Pinpoint the cell where the given text exists, returning its (X, Y) midpoint coordinate. 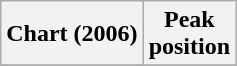
Chart (2006) (72, 34)
Peakposition (189, 34)
